Locate the cell with the specified text and output its [X, Y] center coordinate. 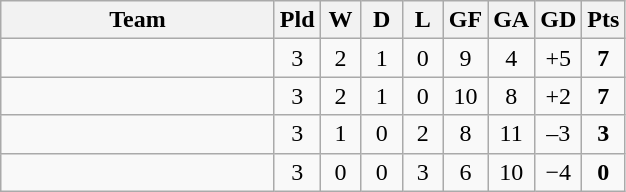
4 [512, 58]
GA [512, 20]
D [382, 20]
+2 [558, 96]
−4 [558, 172]
L [422, 20]
6 [465, 172]
Pld [297, 20]
+5 [558, 58]
GD [558, 20]
W [340, 20]
9 [465, 58]
–3 [558, 134]
GF [465, 20]
Pts [604, 20]
11 [512, 134]
Team [138, 20]
